Determine the (X, Y) coordinate at the center of the cell enclosing the given text.  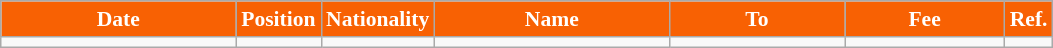
Position (278, 19)
Ref. (1029, 19)
Nationality (378, 19)
Fee (925, 19)
Date (118, 19)
To (756, 19)
Name (552, 19)
